Extract the [x, y] coordinate from the center of the cell holding the provided text.  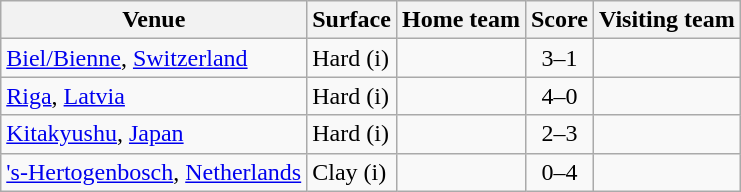
Score [559, 20]
0–4 [559, 172]
Clay (i) [352, 172]
's-Hertogenbosch, Netherlands [154, 172]
Surface [352, 20]
Riga, Latvia [154, 96]
2–3 [559, 134]
4–0 [559, 96]
Venue [154, 20]
3–1 [559, 58]
Kitakyushu, Japan [154, 134]
Visiting team [666, 20]
Biel/Bienne, Switzerland [154, 58]
Home team [460, 20]
